Find where the given text appears and provide that cell's center as [x, y] coordinate. 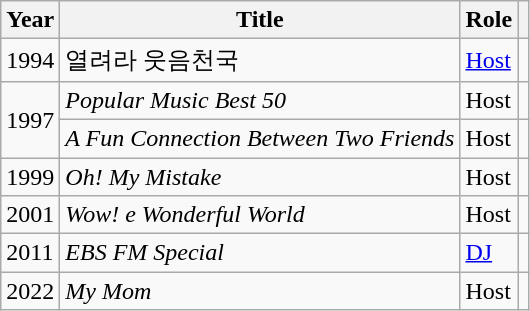
A Fun Connection Between Two Friends [260, 138]
1997 [30, 119]
Wow! e Wonderful World [260, 215]
Popular Music Best 50 [260, 100]
My Mom [260, 291]
1999 [30, 177]
Year [30, 20]
2011 [30, 253]
Title [260, 20]
2022 [30, 291]
2001 [30, 215]
1994 [30, 60]
DJ [489, 253]
Oh! My Mistake [260, 177]
EBS FM Special [260, 253]
Role [489, 20]
열려라 웃음천국 [260, 60]
